From the cell containing the given text, extract its center point as [x, y] coordinate. 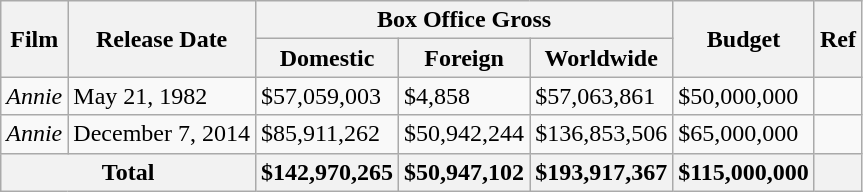
$142,970,265 [326, 172]
$50,947,102 [464, 172]
Film [34, 39]
December 7, 2014 [162, 134]
$193,917,367 [602, 172]
$50,942,244 [464, 134]
Domestic [326, 58]
$65,000,000 [744, 134]
$115,000,000 [744, 172]
Total [128, 172]
$57,063,861 [602, 96]
Ref [838, 39]
$85,911,262 [326, 134]
Release Date [162, 39]
Box Office Gross [464, 20]
Budget [744, 39]
Worldwide [602, 58]
$136,853,506 [602, 134]
$57,059,003 [326, 96]
May 21, 1982 [162, 96]
Foreign [464, 58]
$4,858 [464, 96]
$50,000,000 [744, 96]
